Determine the (X, Y) coordinate at the center of the cell enclosing the given text.  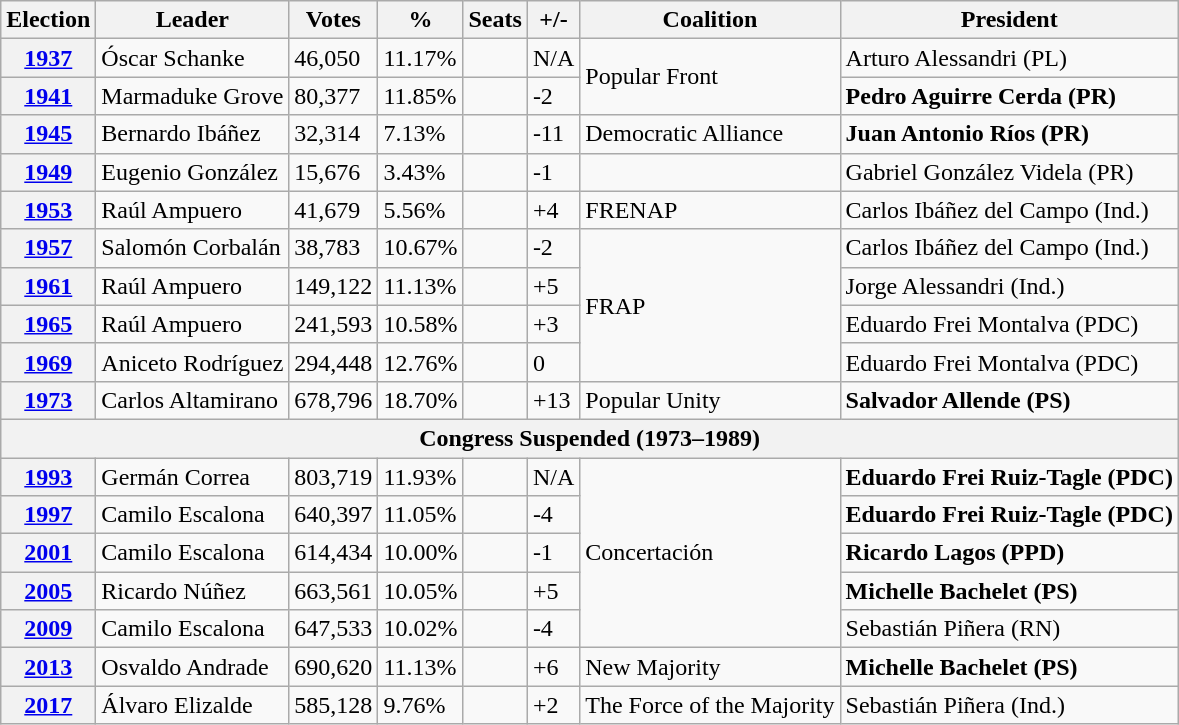
32,314 (334, 134)
Popular Unity (710, 400)
Osvaldo Andrade (192, 667)
Pedro Aguirre Cerda (PR) (1009, 96)
241,593 (334, 324)
663,561 (334, 591)
President (1009, 20)
10.05% (420, 591)
1937 (48, 58)
7.13% (420, 134)
Eugenio González (192, 172)
1965 (48, 324)
1941 (48, 96)
803,719 (334, 477)
10.02% (420, 629)
-11 (553, 134)
3.43% (420, 172)
2001 (48, 553)
Marmaduke Grove (192, 96)
640,397 (334, 515)
The Force of the Majority (710, 705)
Democratic Alliance (710, 134)
11.17% (420, 58)
Leader (192, 20)
FRENAP (710, 210)
Jorge Alessandri (Ind.) (1009, 286)
2005 (48, 591)
10.67% (420, 248)
11.85% (420, 96)
149,122 (334, 286)
5.56% (420, 210)
614,434 (334, 553)
Sebastián Piñera (RN) (1009, 629)
1997 (48, 515)
80,377 (334, 96)
Arturo Alessandri (PL) (1009, 58)
Popular Front (710, 77)
38,783 (334, 248)
1969 (48, 362)
Carlos Altamirano (192, 400)
690,620 (334, 667)
10.00% (420, 553)
Congress Suspended (1973–1989) (590, 438)
0 (553, 362)
46,050 (334, 58)
Bernardo Ibáñez (192, 134)
2017 (48, 705)
+4 (553, 210)
New Majority (710, 667)
Sebastián Piñera (Ind.) (1009, 705)
Germán Correa (192, 477)
18.70% (420, 400)
1973 (48, 400)
Óscar Schanke (192, 58)
1949 (48, 172)
Aniceto Rodríguez (192, 362)
9.76% (420, 705)
% (420, 20)
+13 (553, 400)
+2 (553, 705)
1953 (48, 210)
Election (48, 20)
Salvador Allende (PS) (1009, 400)
1957 (48, 248)
+6 (553, 667)
FRAP (710, 305)
41,679 (334, 210)
1945 (48, 134)
2013 (48, 667)
585,128 (334, 705)
Juan Antonio Ríos (PR) (1009, 134)
Ricardo Lagos (PPD) (1009, 553)
Seats (495, 20)
678,796 (334, 400)
Ricardo Núñez (192, 591)
10.58% (420, 324)
Álvaro Elizalde (192, 705)
11.05% (420, 515)
1993 (48, 477)
294,448 (334, 362)
12.76% (420, 362)
Coalition (710, 20)
Gabriel González Videla (PR) (1009, 172)
2009 (48, 629)
1961 (48, 286)
647,533 (334, 629)
Votes (334, 20)
Salomón Corbalán (192, 248)
11.93% (420, 477)
+/- (553, 20)
+3 (553, 324)
Concertación (710, 553)
15,676 (334, 172)
